Return the (x, y) coordinate for the center point of the cell that contains the specified text.  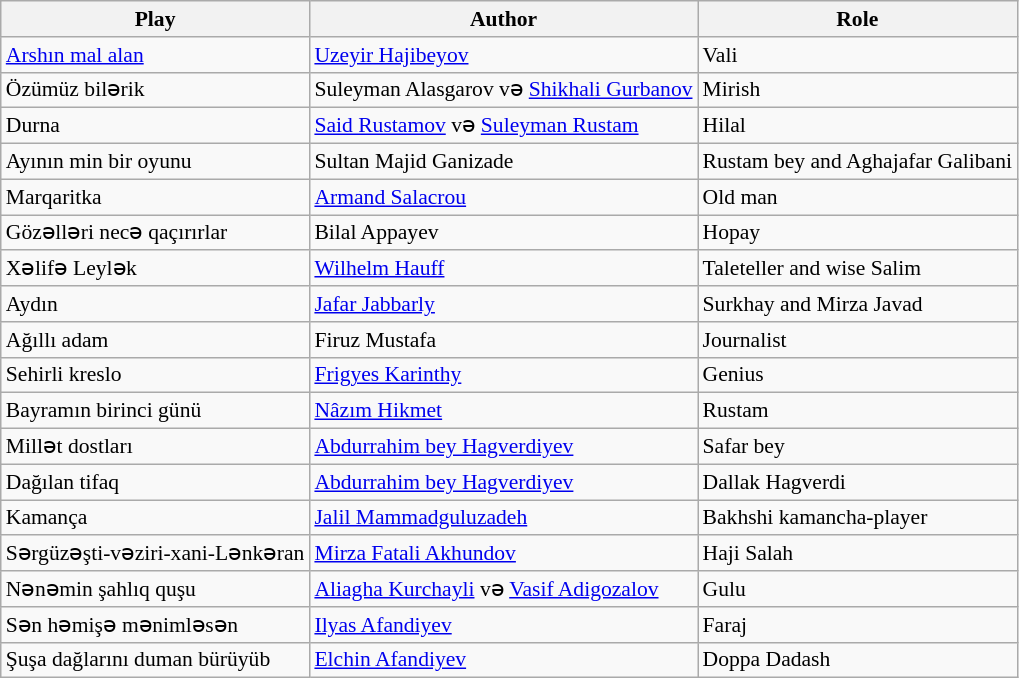
Armand Salacrou (503, 197)
Sultan Majid Ganizade (503, 162)
Kamança (156, 518)
Hopay (858, 233)
Bilal Appayev (503, 233)
Frigyes Karinthy (503, 375)
Faraj (858, 625)
Marqaritka (156, 197)
Rustam (858, 411)
Ayının min bir oyunu (156, 162)
Rustam bey and Aghajafar Galibani (858, 162)
Surkhay and Mirza Javad (858, 304)
Firuz Mustafa (503, 340)
Bakhshi kamancha-player (858, 518)
Mirish (858, 90)
Gulu (858, 589)
Şuşa dağlarını duman bürüyüb (156, 660)
Haji Salah (858, 554)
Ağıllı adam (156, 340)
Doppa Dadash (858, 660)
Durna (156, 126)
Genius (858, 375)
Gözəlləri necə qaçırırlar (156, 233)
Sən həmişə mənimləsən (156, 625)
Nâzım Hikmet (503, 411)
Journalist (858, 340)
Ilyas Afandiyev (503, 625)
Role (858, 19)
Play (156, 19)
Author (503, 19)
Sərgüzəşti-vəziri-xani-Lənkəran (156, 554)
Dallak Hagverdi (858, 482)
Sehirli kreslo (156, 375)
Taleteller and wise Salim (858, 269)
Safar bey (858, 447)
Aydın (156, 304)
Vali (858, 55)
Uzeyir Hajibeyov (503, 55)
Aliagha Kurchayli və Vasif Adigozalov (503, 589)
Bayramın birinci günü (156, 411)
Old man (858, 197)
Jafar Jabbarly (503, 304)
Wilhelm Hauff (503, 269)
Xəlifə Leylək (156, 269)
Jalil Mammadguluzadeh (503, 518)
Hilal (858, 126)
Dağılan tifaq (156, 482)
Said Rustamov və Suleyman Rustam (503, 126)
Suleyman Alasgarov və Shikhali Gurbanov (503, 90)
Elchin Afandiyev (503, 660)
Nənəmin şahlıq quşu (156, 589)
Mirza Fatali Akhundov (503, 554)
Özümüz bilərik (156, 90)
Arshın mal alan (156, 55)
Millət dostları (156, 447)
